Detect which cell encompasses the target text, then output its [X, Y] center coordinate. 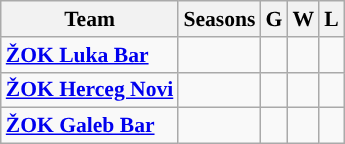
W [303, 19]
ŽOK Herceg Novi [90, 90]
ŽOK Galeb Bar [90, 126]
Seasons [219, 19]
ŽOK Luka Bar [90, 55]
G [274, 19]
Team [90, 19]
L [332, 19]
